Return the [x, y] coordinate for the center point of the cell that contains the specified text.  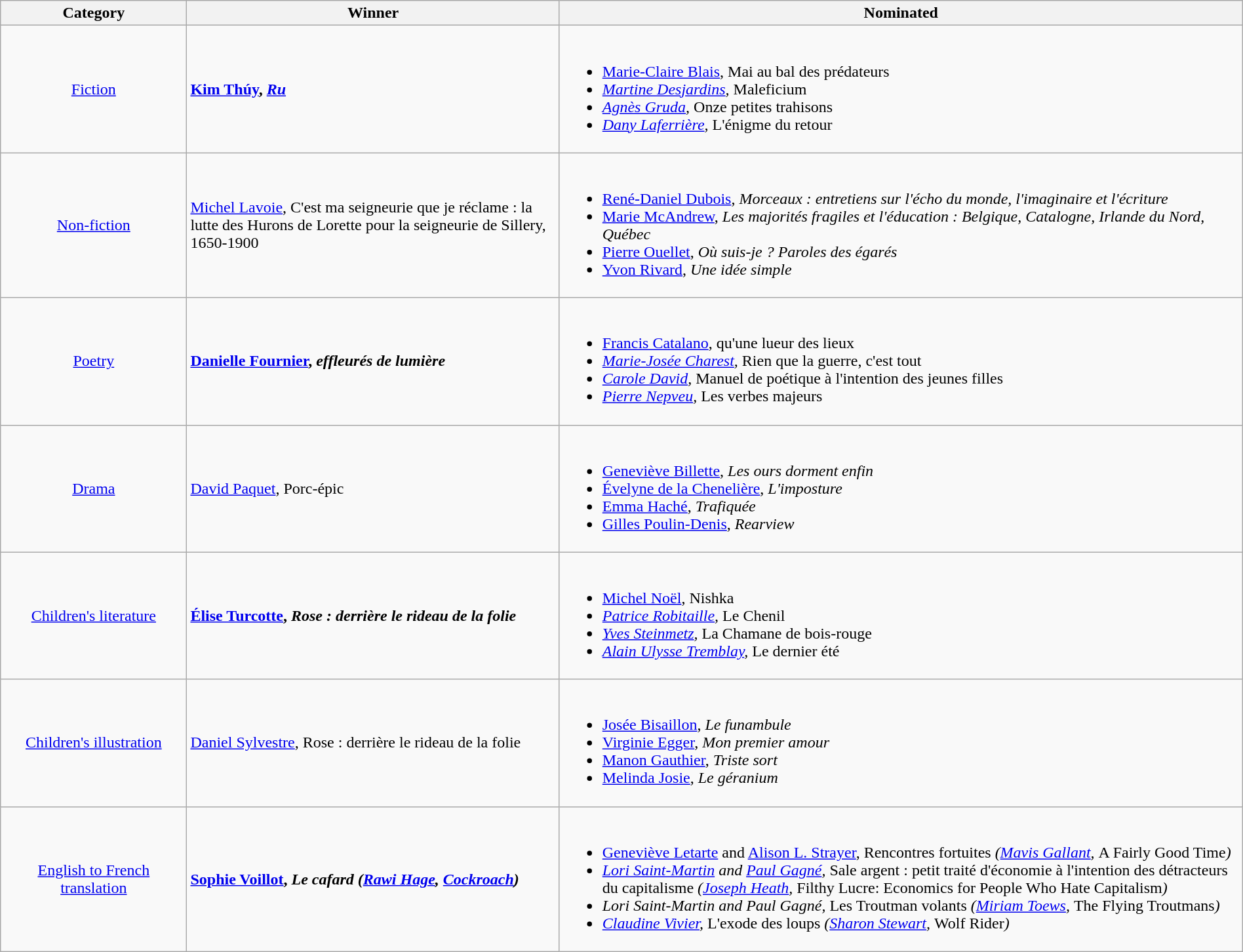
Michel Lavoie, C'est ma seigneurie que je réclame : la lutte des Hurons de Lorette pour la seigneurie de Sillery, 1650-1900 [373, 226]
Nominated [901, 13]
English to French translation [94, 879]
Fiction [94, 89]
Marie-Claire Blais, Mai au bal des prédateursMartine Desjardins, MaleficiumAgnès Gruda, Onze petites trahisonsDany Laferrière, L'énigme du retour [901, 89]
Michel Noël, NishkaPatrice Robitaille, Le ChenilYves Steinmetz, La Chamane de bois-rougeAlain Ulysse Tremblay, Le dernier été [901, 616]
Winner [373, 13]
Danielle Fournier, effleurés de lumière [373, 361]
Children's literature [94, 616]
Category [94, 13]
Poetry [94, 361]
Sophie Voillot, Le cafard (Rawi Hage, Cockroach) [373, 879]
Non-fiction [94, 226]
Drama [94, 488]
David Paquet, Porc-épic [373, 488]
Daniel Sylvestre, Rose : derrière le rideau de la folie [373, 743]
Josée Bisaillon, Le funambuleVirginie Egger, Mon premier amourManon Gauthier, Triste sortMelinda Josie, Le géranium [901, 743]
Élise Turcotte, Rose : derrière le rideau de la folie [373, 616]
Geneviève Billette, Les ours dorment enfinÉvelyne de la Chenelière, L'impostureEmma Haché, TrafiquéeGilles Poulin-Denis, Rearview [901, 488]
Kim Thúy, Ru [373, 89]
Children's illustration [94, 743]
